Search for the cell housing the specified text and yield its (x, y) center coordinate. 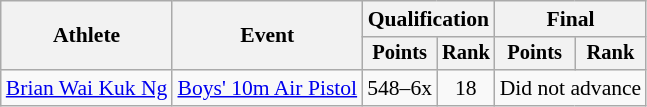
Final (571, 19)
Event (267, 36)
Athlete (87, 36)
Brian Wai Kuk Ng (87, 88)
18 (466, 88)
548–6x (400, 88)
Boys' 10m Air Pistol (267, 88)
Did not advance (571, 88)
Qualification (428, 19)
